Return [X, Y] of the center of cell containing provided text 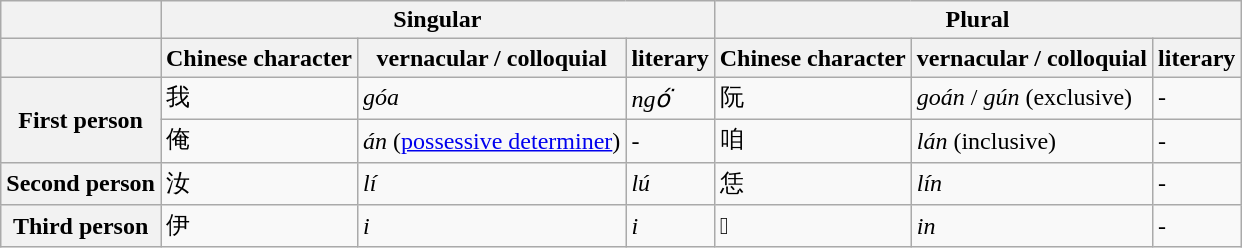
Second person [81, 184]
Singular [437, 20]
lí [492, 184]
咱 [812, 140]
汝 [258, 184]
伊 [258, 226]
阮 [812, 98]
Third person [81, 226]
First person [81, 120]
恁 [812, 184]
lú [670, 184]
ngó͘ [670, 98]
goán / gún (exclusive) [1032, 98]
in [1032, 226]
lín [1032, 184]
𪜶 [812, 226]
án (possessive determiner) [492, 140]
lán (inclusive) [1032, 140]
Plural [978, 20]
俺 [258, 140]
我 [258, 98]
góa [492, 98]
